Extract the [x, y] coordinate from the center of the cell holding the provided text.  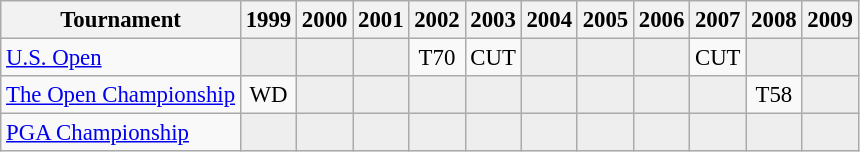
2005 [605, 20]
2009 [830, 20]
1999 [268, 20]
2001 [381, 20]
PGA Championship [121, 133]
2006 [661, 20]
2004 [549, 20]
WD [268, 95]
The Open Championship [121, 95]
T58 [774, 95]
T70 [437, 58]
Tournament [121, 20]
2007 [718, 20]
2003 [493, 20]
2008 [774, 20]
2002 [437, 20]
U.S. Open [121, 58]
2000 [325, 20]
